Return (X, Y) of the center of cell containing provided text 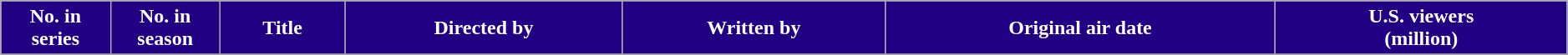
No. inseason (165, 28)
Directed by (484, 28)
Original air date (1080, 28)
U.S. viewers(million) (1421, 28)
Title (282, 28)
No. inseries (55, 28)
Written by (754, 28)
